Identify which cell holds the provided text, then report its (x, y) central coordinate. 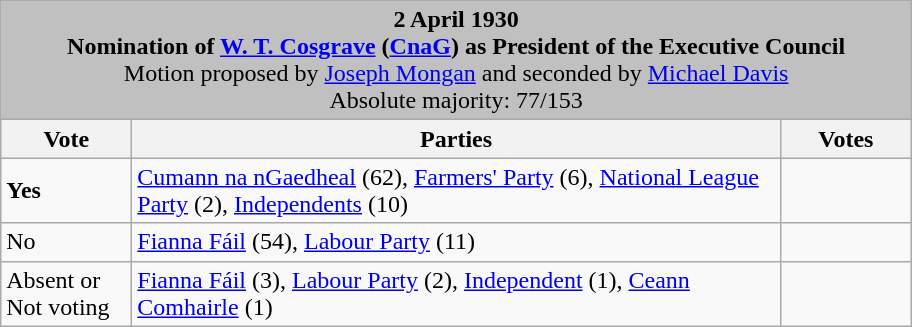
Yes (66, 190)
Vote (66, 139)
Cumann na nGaedheal (62), Farmers' Party (6), National League Party (2), Independents (10) (456, 190)
Votes (846, 139)
Fianna Fáil (3), Labour Party (2), Independent (1), Ceann Comhairle (1) (456, 294)
No (66, 242)
Parties (456, 139)
Fianna Fáil (54), Labour Party (11) (456, 242)
Absent orNot voting (66, 294)
